Detect which cell encompasses the target text, then output its [x, y] center coordinate. 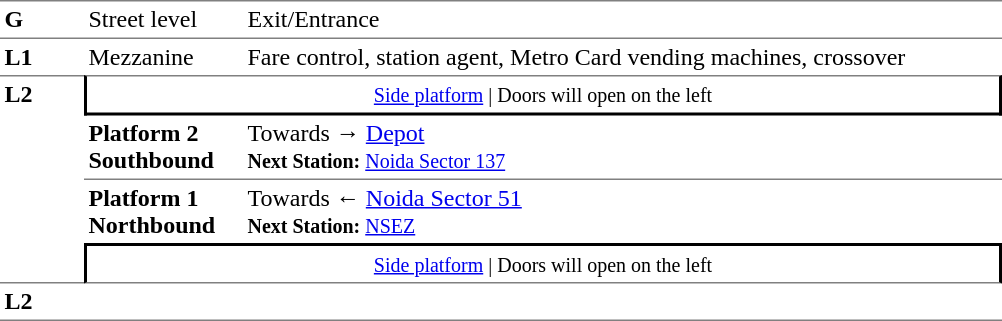
Mezzanine [164, 57]
Street level [164, 20]
Platform 2Southbound [164, 148]
Exit/Entrance [622, 20]
Fare control, station agent, Metro Card vending machines, crossover [622, 57]
Towards ← Noida Sector 51Next Station: NSEZ [622, 212]
Platform 1Northbound [164, 212]
Towards → DepotNext Station: Noida Sector 137 [622, 148]
L1 [42, 57]
G [42, 20]
L2 [42, 179]
